Return [x, y] of the center of cell containing provided text 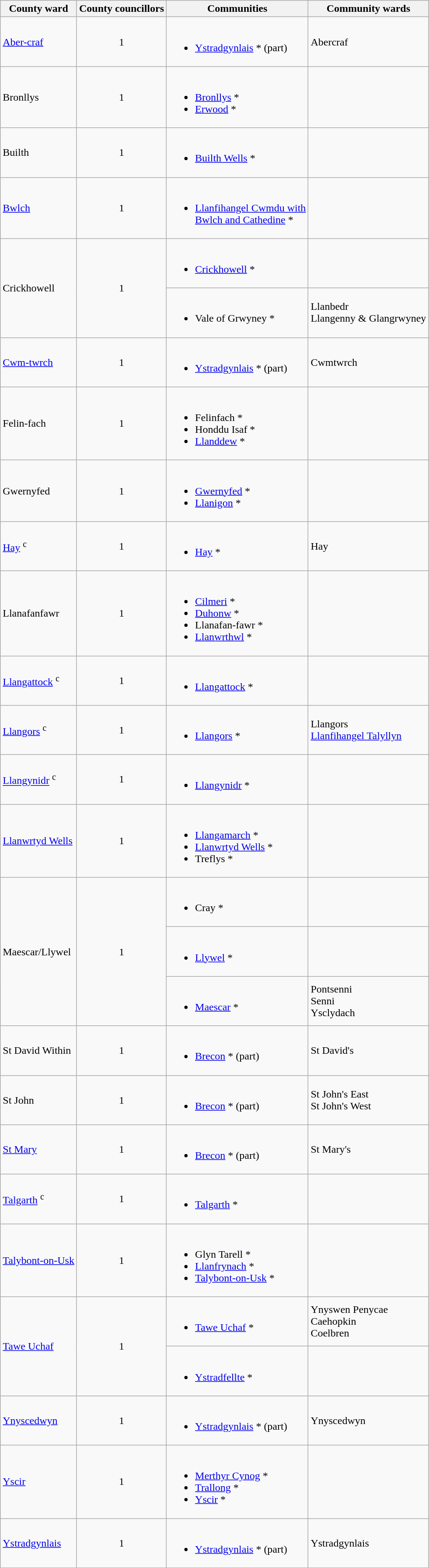
Bwlch [38, 208]
Bronllys *Erwood * [237, 97]
Cray * [237, 902]
Llanafanfawr [38, 613]
County councillors [122, 9]
Llangors c [38, 730]
Merthyr Cynog *Trallong *Yscir * [237, 1482]
Talgarth * [237, 1199]
Glyn Tarell *Llanfrynach *Talybont-on-Usk * [237, 1260]
Talgarth c [38, 1199]
Llangattock c [38, 680]
Felin-fach [38, 424]
Builth [38, 152]
Yscir [38, 1482]
Llangynidr * [237, 780]
Llangattock * [237, 680]
St John's East St John's West [368, 1100]
Cilmeri *Duhonw *Llanafan-fawr *Llanwrthwl * [237, 613]
Gwernyfed *Llanigon * [237, 491]
Community wards [368, 9]
Llangors Llanfihangel Talyllyn [368, 730]
Hay * [237, 546]
Crickhowell [38, 288]
St John [38, 1100]
Llangynidr c [38, 780]
Builth Wells * [237, 152]
Cwmtwrch [368, 362]
Communities [237, 9]
Llangors * [237, 730]
Talybont-on-Usk [38, 1260]
Pontsenni SenniYsclydach [368, 1001]
Ystradfellte * [237, 1371]
Tawe Uchaf * [237, 1322]
St Mary's [368, 1149]
Maescar/Llywel [38, 951]
St David's [368, 1050]
Llanfihangel Cwmdu with Bwlch and Cathedine * [237, 208]
Llanbedr Llangenny & Glangrwyney [368, 312]
Ynyswen Penycae CaehopkinCoelbren [368, 1322]
Vale of Grwyney * [237, 312]
Llanwrtyd Wells [38, 841]
Aber-craf [38, 42]
Gwernyfed [38, 491]
Tawe Uchaf [38, 1346]
Abercraf [368, 42]
St David Within [38, 1050]
County ward [38, 9]
Hay c [38, 546]
Crickhowell * [237, 263]
Maescar * [237, 1001]
Felinfach *Honddu Isaf *Llanddew * [237, 424]
St Mary [38, 1149]
Llywel * [237, 951]
Cwm-twrch [38, 362]
Llangamarch *Llanwrtyd Wells *Treflys * [237, 841]
Hay [368, 546]
Bronllys [38, 97]
